Identify which cell holds the provided text, then report its (X, Y) central coordinate. 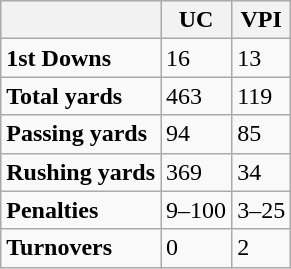
UC (196, 20)
Total yards (81, 96)
34 (262, 172)
13 (262, 58)
85 (262, 134)
463 (196, 96)
16 (196, 58)
369 (196, 172)
2 (262, 248)
Turnovers (81, 248)
3–25 (262, 210)
Passing yards (81, 134)
0 (196, 248)
Penalties (81, 210)
119 (262, 96)
9–100 (196, 210)
94 (196, 134)
1st Downs (81, 58)
VPI (262, 20)
Rushing yards (81, 172)
